Find where the given text appears and provide that cell's center as [x, y] coordinate. 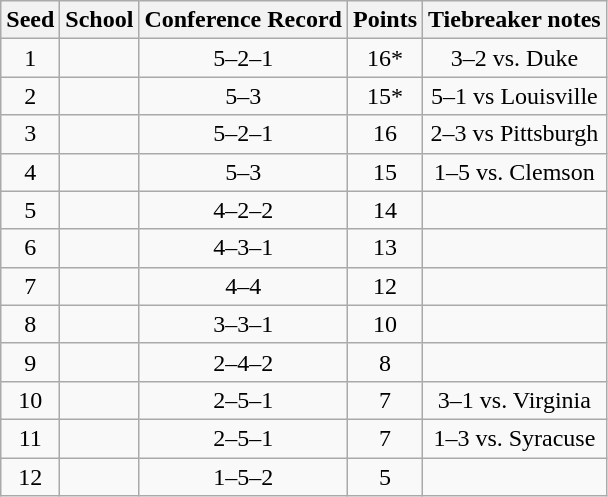
1–5 vs. Clemson [515, 172]
2–4–2 [244, 362]
1 [30, 58]
Tiebreaker notes [515, 20]
3–3–1 [244, 324]
9 [30, 362]
4–3–1 [244, 248]
3 [30, 134]
3–2 vs. Duke [515, 58]
6 [30, 248]
15* [384, 96]
16* [384, 58]
14 [384, 210]
4–4 [244, 286]
13 [384, 248]
1–5–2 [244, 477]
5–1 vs Louisville [515, 96]
School [100, 20]
4–2–2 [244, 210]
16 [384, 134]
15 [384, 172]
3–1 vs. Virginia [515, 400]
Seed [30, 20]
4 [30, 172]
11 [30, 438]
Points [384, 20]
1–3 vs. Syracuse [515, 438]
2 [30, 96]
Conference Record [244, 20]
2–3 vs Pittsburgh [515, 134]
